Identify which cell holds the provided text, then report its (x, y) central coordinate. 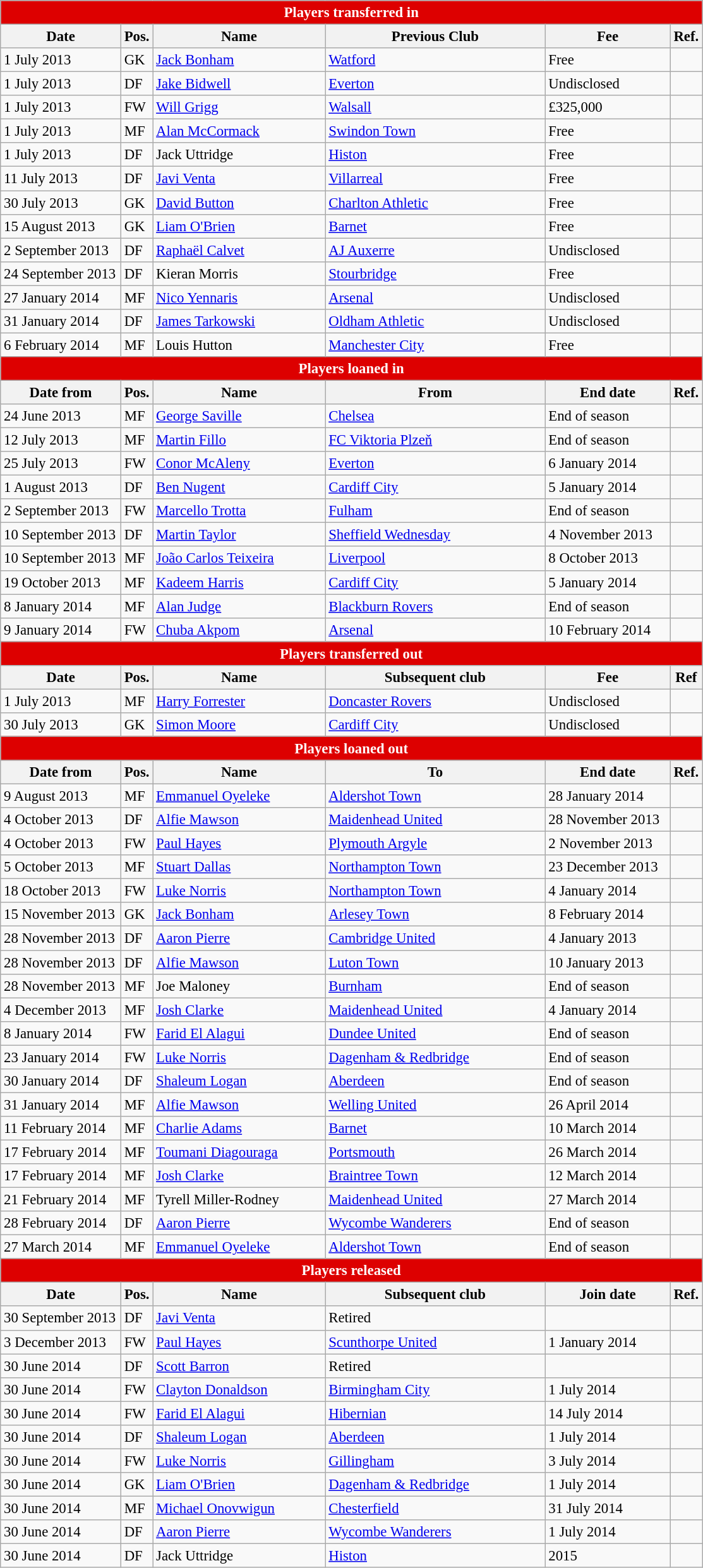
19 October 2013 (61, 582)
Welling United (435, 1104)
Charlton Athletic (435, 203)
5 October 2013 (61, 867)
2 November 2013 (608, 844)
Players transferred in (351, 13)
8 February 2014 (608, 915)
Players released (351, 1271)
James Tarkowski (239, 321)
João Carlos Teixeira (239, 559)
Portsmouth (435, 1152)
Chelsea (435, 416)
Birmingham City (435, 1389)
3 December 2013 (61, 1342)
Manchester City (435, 345)
26 April 2014 (608, 1104)
28 February 2014 (61, 1223)
Watford (435, 60)
11 February 2014 (61, 1128)
28 January 2014 (608, 796)
Joe Maloney (239, 986)
Doncaster Rovers (435, 701)
18 October 2013 (61, 891)
Braintree Town (435, 1176)
Alan McCormack (239, 131)
Clayton Donaldson (239, 1389)
Kieran Morris (239, 273)
9 August 2013 (61, 796)
Conor McAleny (239, 464)
Chuba Akpom (239, 630)
Ben Nugent (239, 488)
1 August 2013 (61, 488)
24 September 2013 (61, 273)
Charlie Adams (239, 1128)
14 July 2014 (608, 1413)
Burnham (435, 986)
Will Grigg (239, 107)
Michael Onovwigun (239, 1508)
Join date (608, 1295)
3 July 2014 (608, 1461)
Dundee United (435, 1033)
Louis Hutton (239, 345)
Previous Club (435, 37)
George Saville (239, 416)
Arlesey Town (435, 915)
4 November 2013 (608, 535)
Martin Taylor (239, 535)
Toumani Diagouraga (239, 1152)
David Button (239, 203)
10 March 2014 (608, 1128)
£325,000 (608, 107)
AJ Auxerre (435, 250)
Scott Barron (239, 1366)
6 February 2014 (61, 345)
Blackburn Rovers (435, 606)
8 October 2013 (608, 559)
26 March 2014 (608, 1152)
Scunthorpe United (435, 1342)
25 July 2013 (61, 464)
Ref (686, 678)
30 September 2013 (61, 1319)
4 January 2013 (608, 938)
Villarreal (435, 179)
Simon Moore (239, 725)
Harry Forrester (239, 701)
12 July 2013 (61, 440)
23 December 2013 (608, 867)
11 July 2013 (61, 179)
Players loaned in (351, 369)
Hibernian (435, 1413)
23 January 2014 (61, 1057)
24 June 2013 (61, 416)
Oldham Athletic (435, 321)
From (435, 392)
15 August 2013 (61, 226)
Luton Town (435, 962)
Players loaned out (351, 748)
2015 (608, 1556)
Jake Bidwell (239, 84)
Gillingham (435, 1461)
Walsall (435, 107)
1 January 2014 (608, 1342)
Kadeem Harris (239, 582)
10 February 2014 (608, 630)
12 March 2014 (608, 1176)
21 February 2014 (61, 1200)
Plymouth Argyle (435, 844)
9 January 2014 (61, 630)
To (435, 772)
Martin Fillo (239, 440)
Raphaël Calvet (239, 250)
Swindon Town (435, 131)
Nico Yennaris (239, 297)
30 January 2014 (61, 1081)
Chesterfield (435, 1508)
Liverpool (435, 559)
Marcello Trotta (239, 511)
Stourbridge (435, 273)
15 November 2013 (61, 915)
27 January 2014 (61, 297)
6 January 2014 (608, 464)
10 January 2013 (608, 962)
Stuart Dallas (239, 867)
Players transferred out (351, 654)
31 July 2014 (608, 1508)
Fulham (435, 511)
Alan Judge (239, 606)
4 December 2013 (61, 1010)
Tyrell Miller-Rodney (239, 1200)
Cambridge United (435, 938)
FC Viktoria Plzeň (435, 440)
Sheffield Wednesday (435, 535)
